For the text-containing cell, return its midpoint in (x, y) coordinate format. 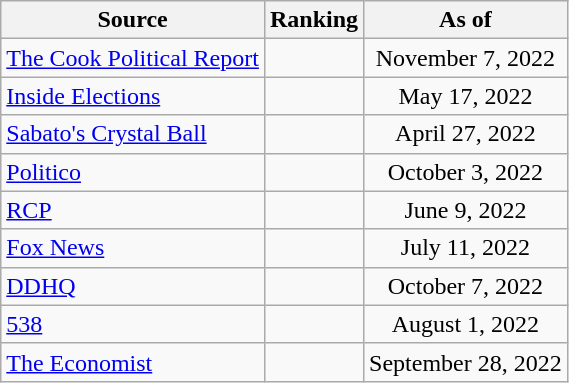
April 27, 2022 (466, 134)
Fox News (133, 248)
Source (133, 20)
August 1, 2022 (466, 324)
As of (466, 20)
June 9, 2022 (466, 210)
RCP (133, 210)
538 (133, 324)
The Cook Political Report (133, 58)
Politico (133, 172)
July 11, 2022 (466, 248)
The Economist (133, 362)
October 7, 2022 (466, 286)
May 17, 2022 (466, 96)
Inside Elections (133, 96)
Ranking (314, 20)
October 3, 2022 (466, 172)
November 7, 2022 (466, 58)
Sabato's Crystal Ball (133, 134)
September 28, 2022 (466, 362)
DDHQ (133, 286)
